Pinpoint the cell where the given text exists, returning its [x, y] midpoint coordinate. 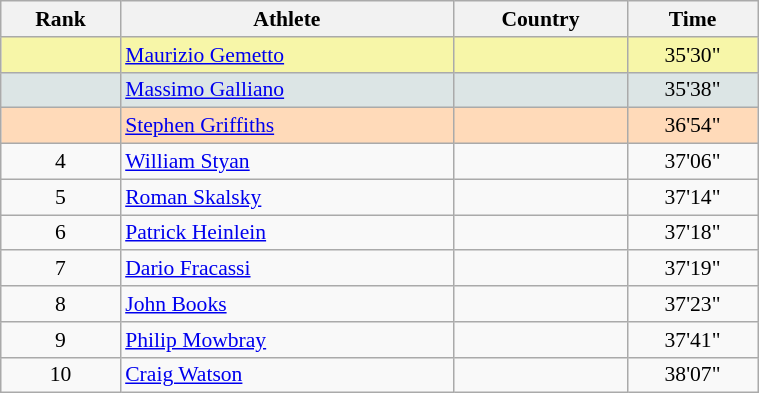
7 [60, 269]
6 [60, 233]
37'23" [692, 304]
Country [541, 19]
Maurizio Gemetto [286, 55]
36'54" [692, 126]
John Books [286, 304]
Roman Skalsky [286, 197]
Athlete [286, 19]
Philip Mowbray [286, 340]
37'41" [692, 340]
Stephen Griffiths [286, 126]
38'07" [692, 375]
37'18" [692, 233]
8 [60, 304]
35'38" [692, 90]
William Styan [286, 162]
5 [60, 197]
4 [60, 162]
10 [60, 375]
37'14" [692, 197]
Patrick Heinlein [286, 233]
Massimo Galliano [286, 90]
37'06" [692, 162]
37'19" [692, 269]
Time [692, 19]
Dario Fracassi [286, 269]
Craig Watson [286, 375]
Rank [60, 19]
35'30" [692, 55]
9 [60, 340]
